Find where the given text appears and provide that cell's center as [x, y] coordinate. 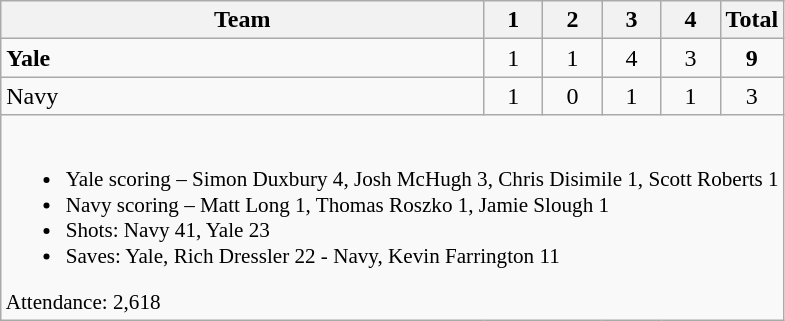
Total [752, 20]
Yale [242, 58]
9 [752, 58]
2 [572, 20]
0 [572, 96]
Navy [242, 96]
Team [242, 20]
